Detect which cell encompasses the target text, then output its (X, Y) center coordinate. 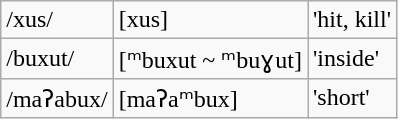
/maʔabux/ (57, 98)
/buxut/ (57, 59)
[maʔaᵐbux] (210, 98)
/xus/ (57, 20)
'short' (352, 98)
'inside' (352, 59)
'hit, kill' (352, 20)
[xus] (210, 20)
[ᵐbuxut ~ ᵐbuɣut] (210, 59)
